Detect which cell encompasses the target text, then output its (x, y) center coordinate. 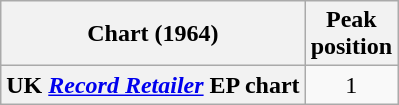
1 (351, 85)
Peakposition (351, 34)
UK Record Retailer EP chart (153, 85)
Chart (1964) (153, 34)
